Locate the cell with the specified text and output its (x, y) center coordinate. 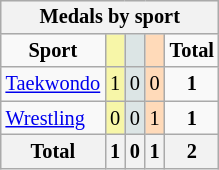
Wrestling (54, 118)
Taekwondo (54, 84)
Sport (54, 51)
Medals by sport (110, 17)
2 (192, 152)
